Scan for the cell matching the given text and deliver its [x, y] coordinate at center. 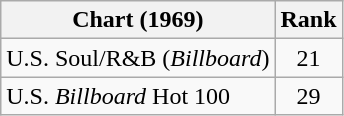
21 [308, 58]
U.S. Soul/R&B (Billboard) [138, 58]
29 [308, 96]
U.S. Billboard Hot 100 [138, 96]
Rank [308, 20]
Chart (1969) [138, 20]
